Extract the [X, Y] coordinate from the center of the cell holding the provided text.  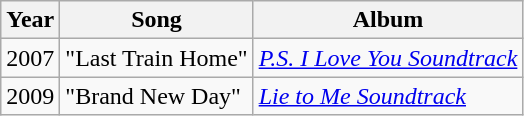
Year [30, 20]
2009 [30, 96]
Album [388, 20]
2007 [30, 58]
"Brand New Day" [156, 96]
"Last Train Home" [156, 58]
Song [156, 20]
Lie to Me Soundtrack [388, 96]
P.S. I Love You Soundtrack [388, 58]
